Pinpoint the cell where the given text exists, returning its [x, y] midpoint coordinate. 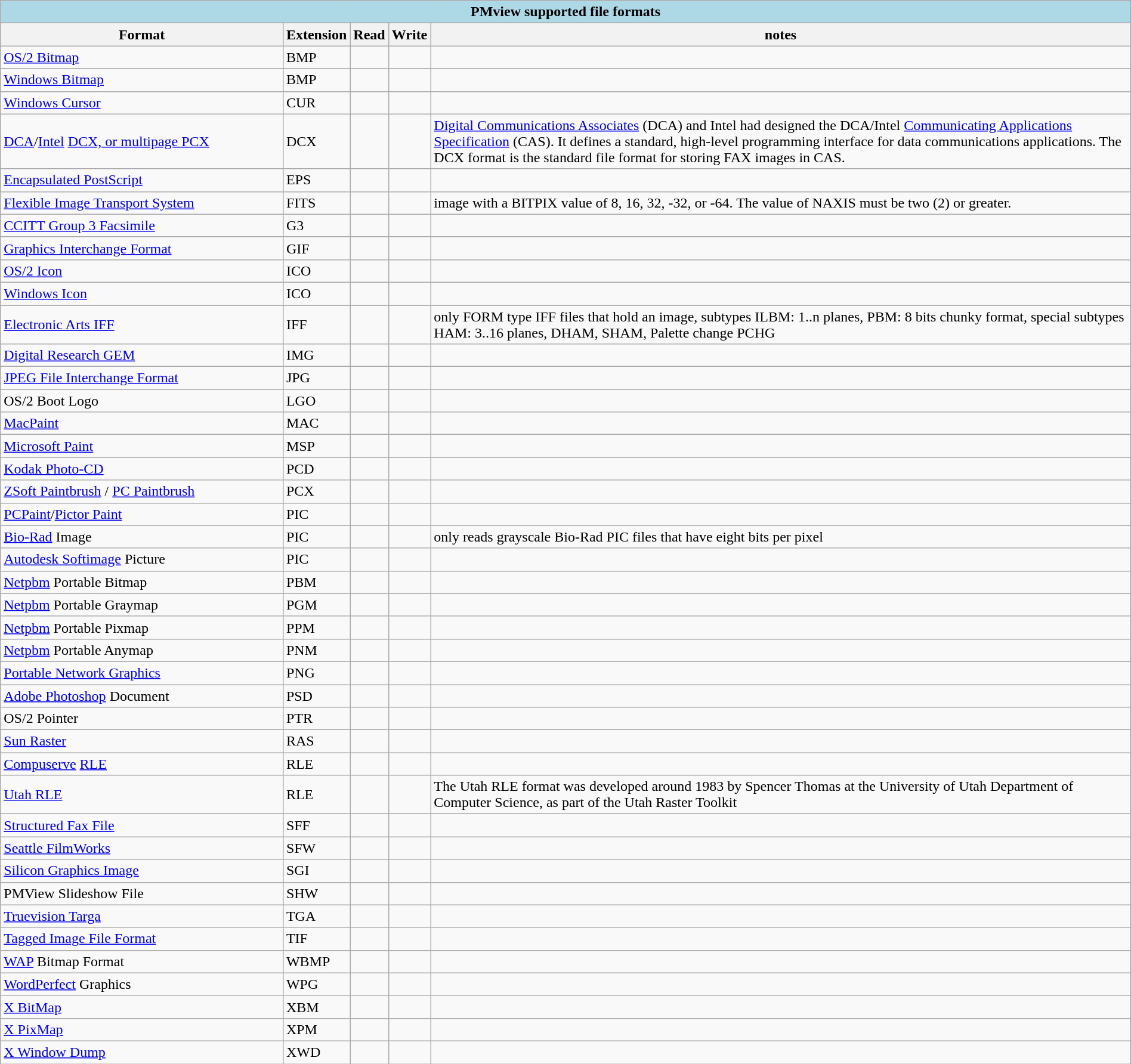
XWD [316, 1052]
Kodak Photo-CD [142, 469]
PBM [316, 582]
Compuserve RLE [142, 764]
SFF [316, 825]
CCITT Group 3 Facsimile [142, 225]
TIF [316, 939]
LGO [316, 401]
SHW [316, 893]
G3 [316, 225]
Portable Network Graphics [142, 673]
TGA [316, 916]
Windows Icon [142, 293]
IFF [316, 324]
JPEG File Interchange Format [142, 378]
Flexible Image Transport System [142, 203]
JPG [316, 378]
Microsoft Paint [142, 446]
PCPaint/Pictor Paint [142, 514]
PNG [316, 673]
RAS [316, 741]
X PixMap [142, 1029]
Electronic Arts IFF [142, 324]
PGM [316, 605]
MAC [316, 423]
EPS [316, 180]
IMG [316, 355]
ZSoft Paintbrush / PC Paintbrush [142, 491]
OS/2 Pointer [142, 719]
Extension [316, 35]
Netpbm Portable Anymap [142, 650]
DCA/Intel DCX, or multipage PCX [142, 141]
Graphics Interchange Format [142, 248]
Read [369, 35]
Bio-Rad Image [142, 537]
Seattle FilmWorks [142, 848]
Netpbm Portable Graymap [142, 605]
SFW [316, 848]
X BitMap [142, 1007]
WAP Bitmap Format [142, 961]
CUR [316, 103]
XPM [316, 1029]
PSD [316, 696]
PMView Slideshow File [142, 893]
Sun Raster [142, 741]
WordPerfect Graphics [142, 984]
OS/2 Boot Logo [142, 401]
DCX [316, 141]
notes [780, 35]
PTR [316, 719]
X Window Dump [142, 1052]
OS/2 Icon [142, 271]
GIF [316, 248]
Windows Cursor [142, 103]
Digital Research GEM [142, 355]
PMview supported file formats [565, 12]
Adobe Photoshop Document [142, 696]
WPG [316, 984]
XBM [316, 1007]
PCX [316, 491]
Truevision Targa [142, 916]
Encapsulated PostScript [142, 180]
OS/2 Bitmap [142, 57]
Netpbm Portable Pixmap [142, 627]
PPM [316, 627]
Netpbm Portable Bitmap [142, 582]
Utah RLE [142, 794]
PNM [316, 650]
PCD [316, 469]
WBMP [316, 961]
MSP [316, 446]
MacPaint [142, 423]
Format [142, 35]
SGI [316, 871]
FITS [316, 203]
Write [409, 35]
Silicon Graphics Image [142, 871]
only reads grayscale Bio-Rad PIC files that have eight bits per pixel [780, 537]
Structured Fax File [142, 825]
image with a BITPIX value of 8, 16, 32, -32, or -64. The value of NAXIS must be two (2) or greater. [780, 203]
Tagged Image File Format [142, 939]
Autodesk Softimage Picture [142, 559]
Windows Bitmap [142, 80]
